Locate the cell with the specified text and output its [X, Y] center coordinate. 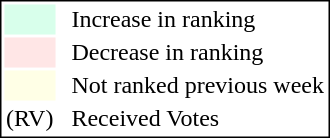
(RV) [29, 119]
Not ranked previous week [198, 85]
Decrease in ranking [198, 53]
Increase in ranking [198, 19]
Received Votes [198, 119]
